Extract the (X, Y) coordinate from the center of the cell holding the provided text.  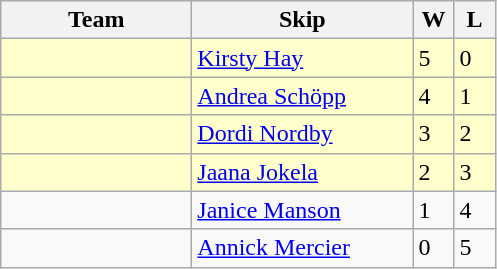
Kirsty Hay (302, 58)
W (434, 20)
Dordi Nordby (302, 134)
Annick Mercier (302, 248)
Team (96, 20)
Andrea Schöpp (302, 96)
Jaana Jokela (302, 172)
L (474, 20)
Janice Manson (302, 210)
Skip (302, 20)
